Extract the [X, Y] coordinate from the center of the cell holding the provided text.  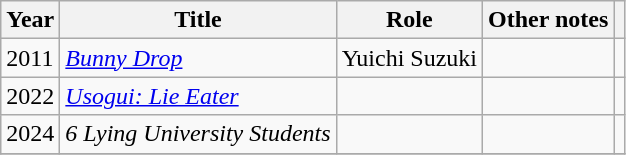
Title [198, 20]
Bunny Drop [198, 58]
6 Lying University Students [198, 134]
2011 [30, 58]
Role [409, 20]
2024 [30, 134]
Other notes [548, 20]
Usogui: Lie Eater [198, 96]
Yuichi Suzuki [409, 58]
Year [30, 20]
2022 [30, 96]
